Determine the [X, Y] coordinate at the center of the cell enclosing the given text.  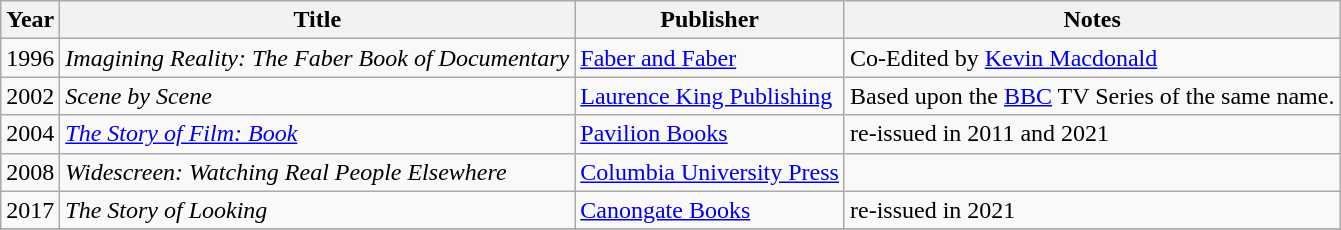
2008 [30, 172]
Faber and Faber [710, 58]
Title [318, 20]
Notes [1092, 20]
2004 [30, 134]
Co-Edited by Kevin Macdonald [1092, 58]
re-issued in 2021 [1092, 210]
Based upon the BBC TV Series of the same name. [1092, 96]
2002 [30, 96]
Year [30, 20]
1996 [30, 58]
Canongate Books [710, 210]
2017 [30, 210]
Columbia University Press [710, 172]
Pavilion Books [710, 134]
re-issued in 2011 and 2021 [1092, 134]
Laurence King Publishing [710, 96]
The Story of Film: Book [318, 134]
Widescreen: Watching Real People Elsewhere [318, 172]
Imagining Reality: The Faber Book of Documentary [318, 58]
The Story of Looking [318, 210]
Scene by Scene [318, 96]
Publisher [710, 20]
